Detect which cell encompasses the target text, then output its [X, Y] center coordinate. 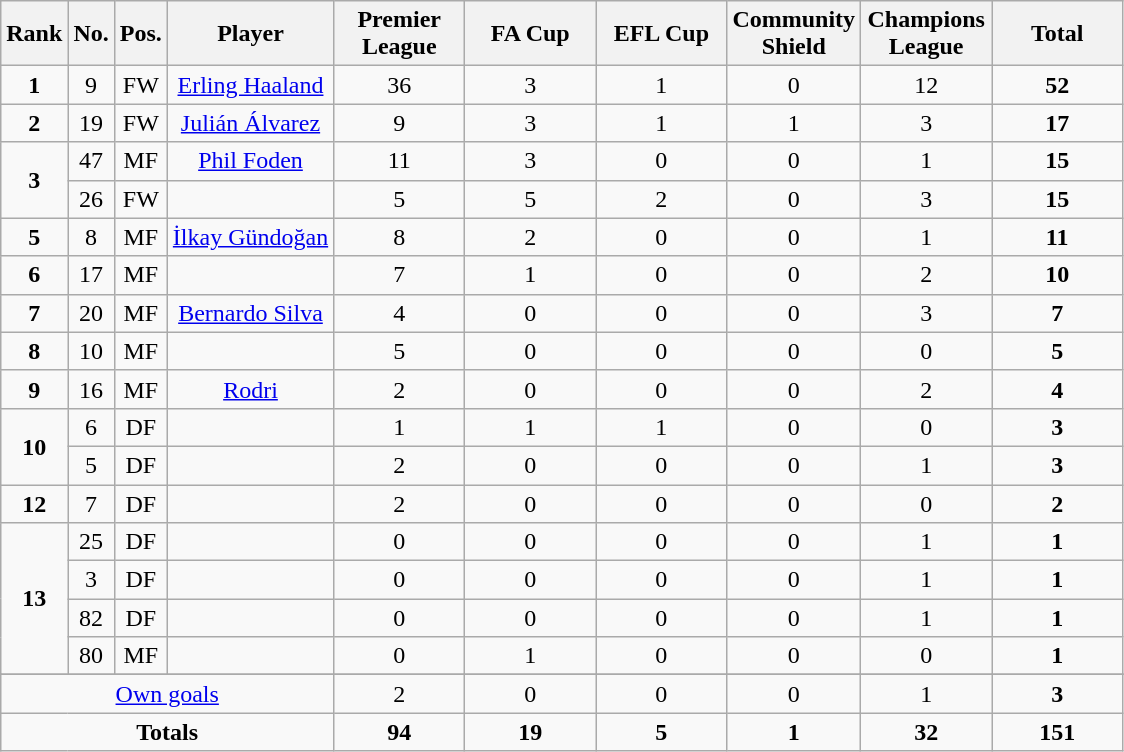
Bernardo Silva [250, 313]
Total [1058, 34]
32 [926, 732]
82 [91, 618]
İlkay Gündoğan [250, 237]
Julián Álvarez [250, 123]
36 [400, 85]
Own goals [168, 694]
Rodri [250, 389]
No. [91, 34]
94 [400, 732]
80 [91, 656]
Totals [168, 732]
52 [1058, 85]
Champions League [926, 34]
FA Cup [530, 34]
13 [34, 599]
151 [1058, 732]
26 [91, 199]
Player [250, 34]
EFL Cup [662, 34]
Pos. [140, 34]
Phil Foden [250, 161]
16 [91, 389]
Community Shield [794, 34]
25 [91, 542]
Rank [34, 34]
Erling Haaland [250, 85]
47 [91, 161]
20 [91, 313]
Premier League [400, 34]
